Extract the [x, y] coordinate from the center of the cell holding the provided text.  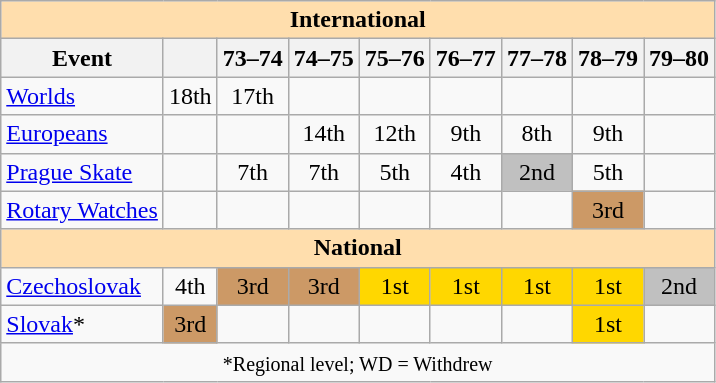
*Regional level; WD = Withdrew [358, 362]
Worlds [82, 96]
Czechoslovak [82, 286]
12th [394, 134]
73–74 [252, 58]
8th [536, 134]
18th [190, 96]
International [358, 20]
74–75 [324, 58]
75–76 [394, 58]
Rotary Watches [82, 210]
79–80 [680, 58]
17th [252, 96]
Europeans [82, 134]
77–78 [536, 58]
Slovak* [82, 324]
76–77 [466, 58]
National [358, 248]
78–79 [608, 58]
Event [82, 58]
Prague Skate [82, 172]
14th [324, 134]
